Extract the (x, y) coordinate from the center of the cell holding the provided text.  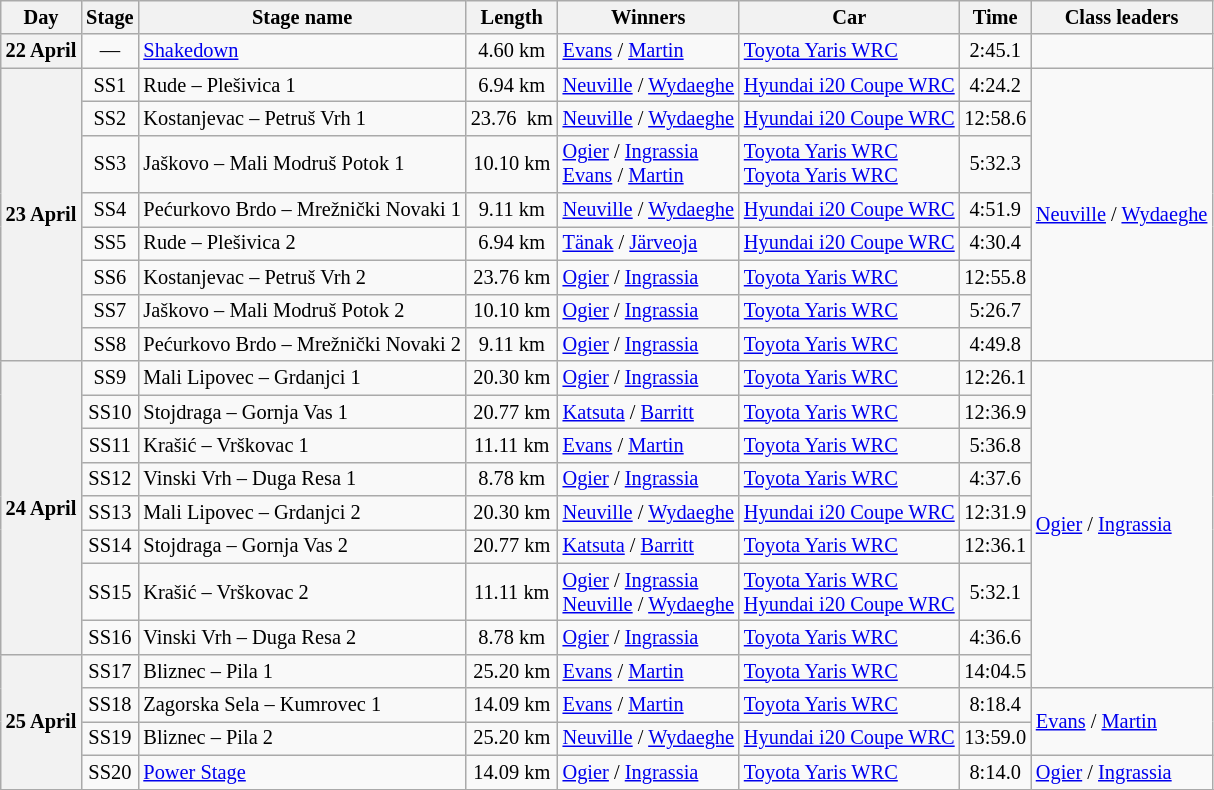
SS12 (110, 479)
SS9 (110, 378)
Stojdraga – Gornja Vas 1 (302, 412)
Pećurkovo Brdo – Mrežnički Novaki 1 (302, 210)
SS13 (110, 513)
Tänak / Järveoja (648, 243)
SS3 (110, 164)
Jaškovo – Mali Modruš Potok 1 (302, 164)
Vinski Vrh – Duga Resa 1 (302, 479)
Vinski Vrh – Duga Resa 2 (302, 637)
Power Stage (302, 772)
5:26.7 (996, 311)
12:31.9 (996, 513)
Toyota Yaris WRCHyundai i20 Coupe WRC (850, 592)
Bliznec – Pila 2 (302, 738)
2:45.1 (996, 51)
Stage name (302, 17)
Krašić – Vrškovac 2 (302, 592)
Time (996, 17)
Rude – Plešivica 2 (302, 243)
SS19 (110, 738)
4:24.2 (996, 85)
Ogier / IngrassiaEvans / Martin (648, 164)
Pećurkovo Brdo – Mrežnički Novaki 2 (302, 344)
14:04.5 (996, 671)
Rude – Plešivica 1 (302, 85)
5:32.1 (996, 592)
5:36.8 (996, 445)
Mali Lipovec – Grdanjci 2 (302, 513)
25 April (41, 722)
8:14.0 (996, 772)
Bliznec – Pila 1 (302, 671)
4.60 km (512, 51)
Car (850, 17)
Toyota Yaris WRCToyota Yaris WRC (850, 164)
SS15 (110, 592)
12:55.8 (996, 277)
Day (41, 17)
12:36.1 (996, 546)
SS18 (110, 705)
Krašić – Vrškovac 1 (302, 445)
SS17 (110, 671)
Zagorska Sela – Kumrovec 1 (302, 705)
24 April (41, 508)
SS4 (110, 210)
5:32.3 (996, 164)
4:51.9 (996, 210)
Stojdraga – Gornja Vas 2 (302, 546)
SS10 (110, 412)
Length (512, 17)
SS5 (110, 243)
SS14 (110, 546)
— (110, 51)
Ogier / IngrassiaNeuville / Wydaeghe (648, 592)
4:49.8 (996, 344)
4:37.6 (996, 479)
23 April (41, 214)
Kostanjevac – Petruš Vrh 2 (302, 277)
SS1 (110, 85)
Mali Lipovec – Grdanjci 1 (302, 378)
4:36.6 (996, 637)
SS16 (110, 637)
Stage (110, 17)
Kostanjevac – Petruš Vrh 1 (302, 118)
SS2 (110, 118)
Shakedown (302, 51)
13:59.0 (996, 738)
SS20 (110, 772)
22 April (41, 51)
12:26.1 (996, 378)
4:30.4 (996, 243)
8:18.4 (996, 705)
Winners (648, 17)
Class leaders (1122, 17)
12:36.9 (996, 412)
12:58.6 (996, 118)
SS8 (110, 344)
SS11 (110, 445)
SS6 (110, 277)
Jaškovo – Mali Modruš Potok 2 (302, 311)
SS7 (110, 311)
